Pinpoint the cell where the given text exists, returning its [x, y] midpoint coordinate. 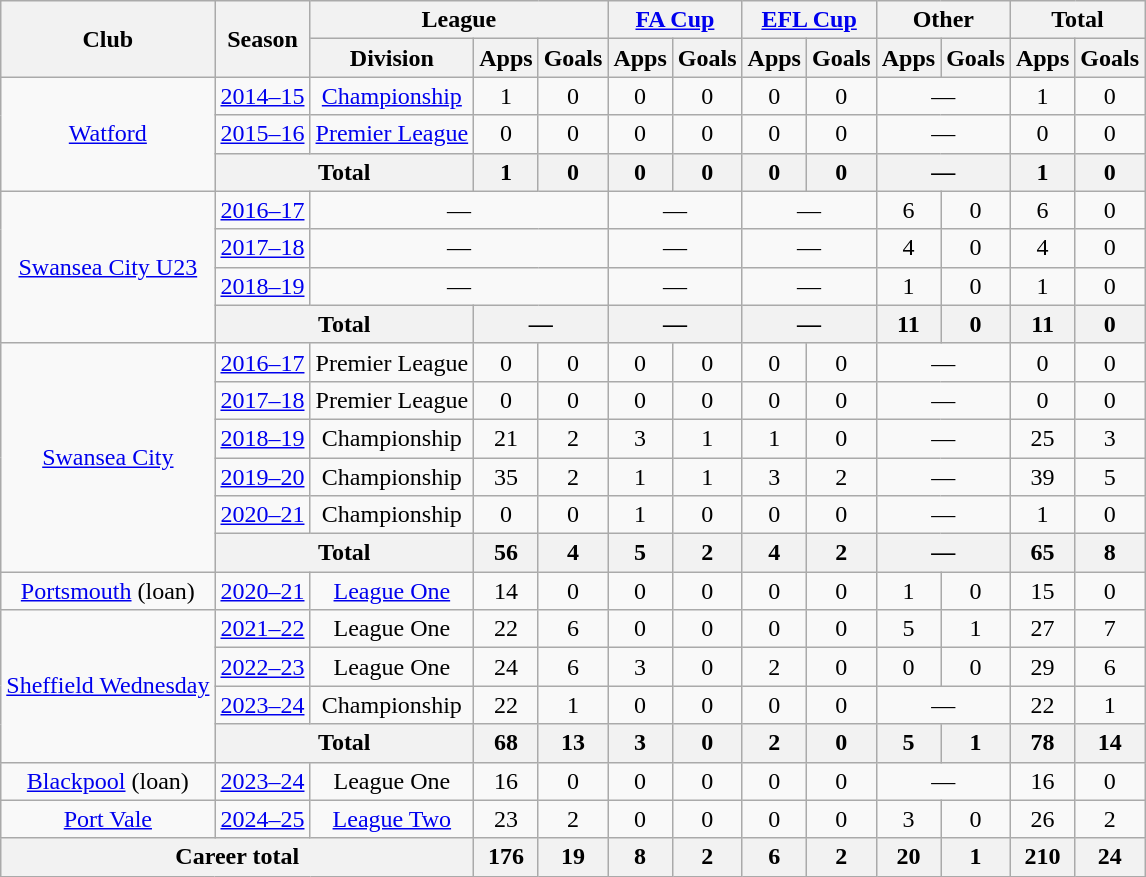
Division [392, 58]
Career total [238, 857]
65 [1042, 553]
176 [506, 857]
Season [262, 39]
210 [1042, 857]
35 [506, 477]
23 [506, 819]
13 [573, 743]
Swansea City U23 [108, 267]
68 [506, 743]
Swansea City [108, 457]
Blackpool (loan) [108, 781]
Portsmouth (loan) [108, 591]
EFL Cup [809, 20]
20 [908, 857]
78 [1042, 743]
2019–20 [262, 477]
2014–15 [262, 96]
25 [1042, 438]
2022–23 [262, 667]
15 [1042, 591]
21 [506, 438]
2024–25 [262, 819]
Other [943, 20]
Sheffield Wednesday [108, 686]
56 [506, 553]
27 [1042, 629]
League [459, 20]
7 [1110, 629]
2021–22 [262, 629]
Watford [108, 134]
39 [1042, 477]
League Two [392, 819]
Port Vale [108, 819]
Club [108, 39]
29 [1042, 667]
19 [573, 857]
FA Cup [675, 20]
2015–16 [262, 134]
26 [1042, 819]
